Scan for the cell matching the given text and deliver its (X, Y) coordinate at center. 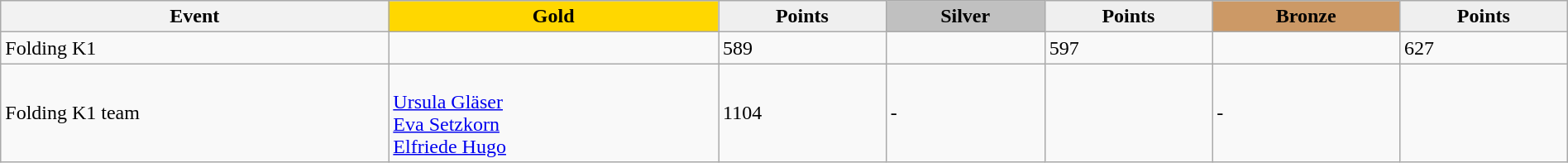
Folding K1 team (195, 113)
627 (1484, 48)
589 (802, 48)
597 (1128, 48)
1104 (802, 113)
Ursula GläserEva SetzkornElfriede Hugo (554, 113)
Folding K1 (195, 48)
Event (195, 17)
Gold (554, 17)
Silver (965, 17)
Bronze (1307, 17)
